From the cell containing the given text, extract its center point as [X, Y] coordinate. 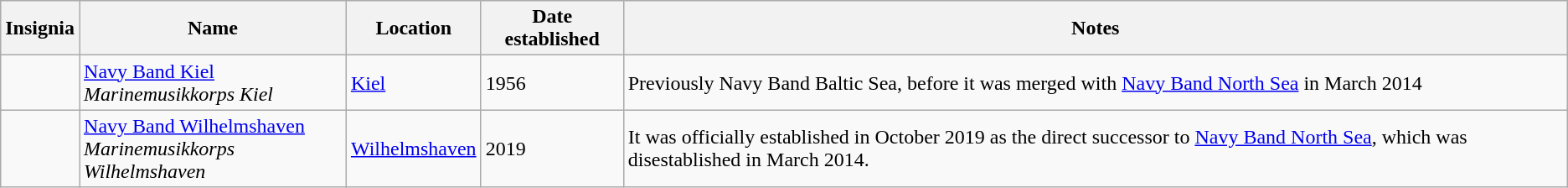
Location [414, 29]
Name [213, 29]
2019 [552, 149]
Navy Band WilhelmshavenMarinemusikkorps Wilhelmshaven [213, 149]
Insignia [40, 29]
1956 [552, 82]
Navy Band KielMarinemusikkorps Kiel [213, 82]
Kiel [414, 82]
Notes [1096, 29]
Previously Navy Band Baltic Sea, before it was merged with Navy Band North Sea in March 2014 [1096, 82]
It was officially established in October 2019 as the direct successor to Navy Band North Sea, which was disestablished in March 2014. [1096, 149]
Wilhelmshaven [414, 149]
Date established [552, 29]
